Determine the [X, Y] coordinate at the center of the cell enclosing the given text.  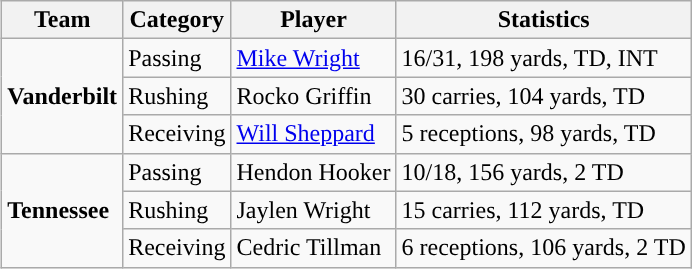
Statistics [544, 20]
30 carries, 104 yards, TD [544, 96]
Jaylen Wright [314, 210]
Team [62, 20]
Cedric Tillman [314, 248]
Tennessee [62, 210]
Rocko Griffin [314, 96]
10/18, 156 yards, 2 TD [544, 172]
Vanderbilt [62, 96]
Mike Wright [314, 58]
5 receptions, 98 yards, TD [544, 134]
Category [177, 20]
16/31, 198 yards, TD, INT [544, 58]
Hendon Hooker [314, 172]
15 carries, 112 yards, TD [544, 210]
Player [314, 20]
Will Sheppard [314, 134]
6 receptions, 106 yards, 2 TD [544, 248]
